Return [X, Y] of the center of cell containing provided text 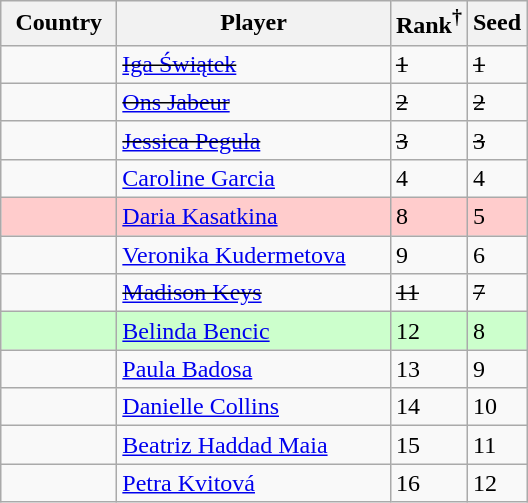
16 [428, 483]
15 [428, 445]
Daria Kasatkina [254, 217]
5 [496, 217]
7 [496, 293]
Beatriz Haddad Maia [254, 445]
Caroline Garcia [254, 178]
Ons Jabeur [254, 102]
Iga Świątek [254, 64]
Madison Keys [254, 293]
6 [496, 255]
Paula Badosa [254, 369]
Seed [496, 24]
14 [428, 407]
Country [59, 24]
Veronika Kudermetova [254, 255]
Rank† [428, 24]
13 [428, 369]
Danielle Collins [254, 407]
Petra Kvitová [254, 483]
Player [254, 24]
10 [496, 407]
Belinda Bencic [254, 331]
Jessica Pegula [254, 140]
